Detect which cell encompasses the target text, then output its [x, y] center coordinate. 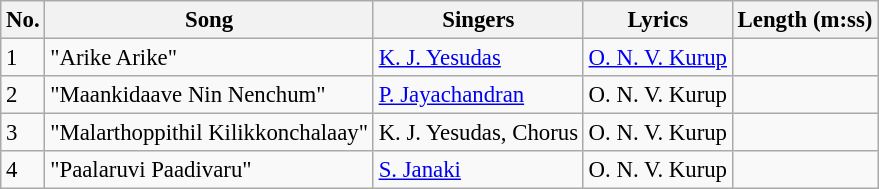
3 [23, 133]
Lyrics [658, 20]
"Paalaruvi Paadivaru" [209, 170]
P. Jayachandran [478, 95]
"Arike Arike" [209, 58]
"Maankidaave Nin Nenchum" [209, 95]
"Malarthoppithil Kilikkonchalaay" [209, 133]
K. J. Yesudas [478, 58]
Singers [478, 20]
No. [23, 20]
K. J. Yesudas, Chorus [478, 133]
Length (m:ss) [804, 20]
2 [23, 95]
1 [23, 58]
4 [23, 170]
S. Janaki [478, 170]
Song [209, 20]
